From the cell containing the given text, extract its center point as (x, y) coordinate. 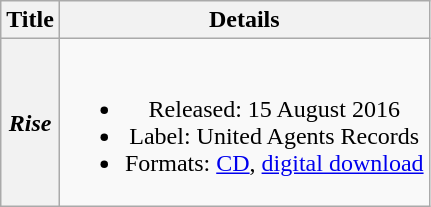
Details (244, 20)
Released: 15 August 2016Label: United Agents RecordsFormats: CD, digital download (244, 122)
Rise (30, 122)
Title (30, 20)
